Determine the (x, y) coordinate at the center of the cell enclosing the given text.  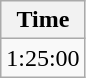
Time (43, 20)
1:25:00 (43, 58)
